Determine the [X, Y] coordinate at the center of the cell enclosing the given text.  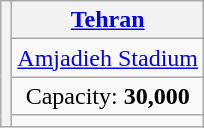
Capacity: 30,000 [108, 96]
Amjadieh Stadium [108, 58]
Tehran [108, 20]
